Search for the cell housing the specified text and yield its [X, Y] center coordinate. 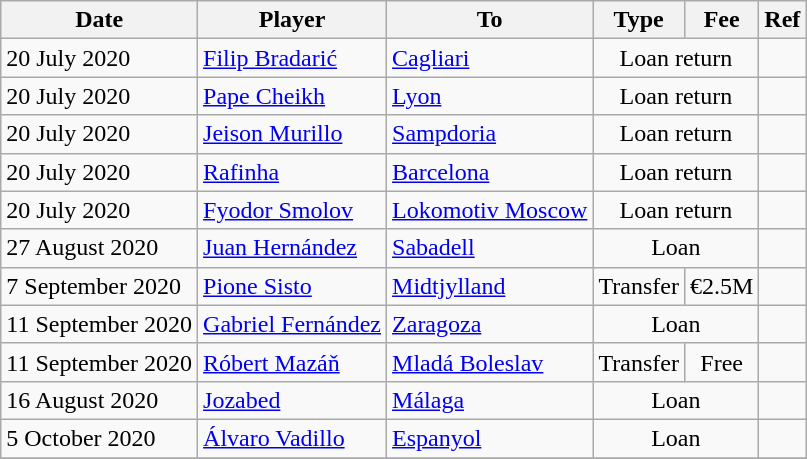
Sampdoria [490, 134]
€2.5M [721, 286]
Barcelona [490, 172]
Fyodor Smolov [292, 210]
Mladá Boleslav [490, 362]
Espanyol [490, 438]
27 August 2020 [100, 248]
Type [639, 20]
Free [721, 362]
Cagliari [490, 58]
Rafinha [292, 172]
Málaga [490, 400]
Filip Bradarić [292, 58]
Juan Hernández [292, 248]
Sabadell [490, 248]
Róbert Mazáň [292, 362]
Midtjylland [490, 286]
7 September 2020 [100, 286]
Gabriel Fernández [292, 324]
Jeison Murillo [292, 134]
To [490, 20]
16 August 2020 [100, 400]
Álvaro Vadillo [292, 438]
Pape Cheikh [292, 96]
Player [292, 20]
Pione Sisto [292, 286]
Fee [721, 20]
Ref [782, 20]
Jozabed [292, 400]
Lokomotiv Moscow [490, 210]
5 October 2020 [100, 438]
Lyon [490, 96]
Date [100, 20]
Zaragoza [490, 324]
